Identify which cell holds the provided text, then report its (x, y) central coordinate. 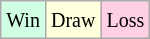
Draw (72, 20)
Win (24, 20)
Loss (126, 20)
